Detect which cell encompasses the target text, then output its (X, Y) center coordinate. 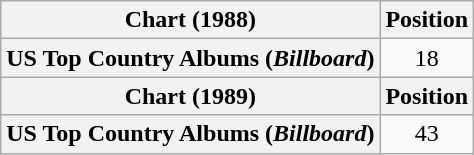
43 (427, 134)
Chart (1989) (190, 96)
18 (427, 58)
Chart (1988) (190, 20)
